Detect which cell encompasses the target text, then output its [X, Y] center coordinate. 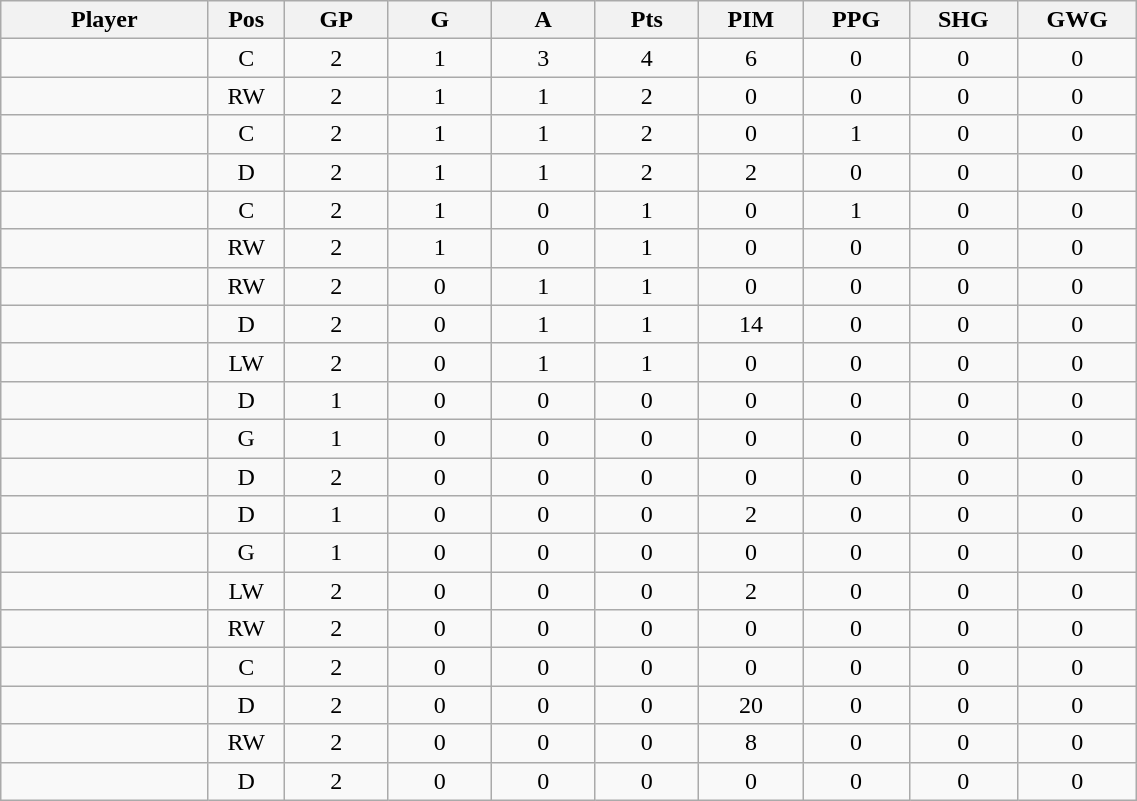
Pts [647, 20]
Player [104, 20]
14 [752, 324]
SHG [964, 20]
A [544, 20]
20 [752, 705]
3 [544, 58]
8 [752, 743]
Pos [246, 20]
6 [752, 58]
PIM [752, 20]
4 [647, 58]
PPG [856, 20]
GWG [1078, 20]
GP [336, 20]
